Search for the cell housing the specified text and yield its [x, y] center coordinate. 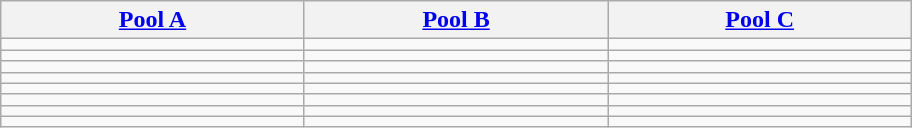
Pool C [760, 20]
Pool B [456, 20]
Pool A [153, 20]
